Return [X, Y] of the center of cell containing provided text 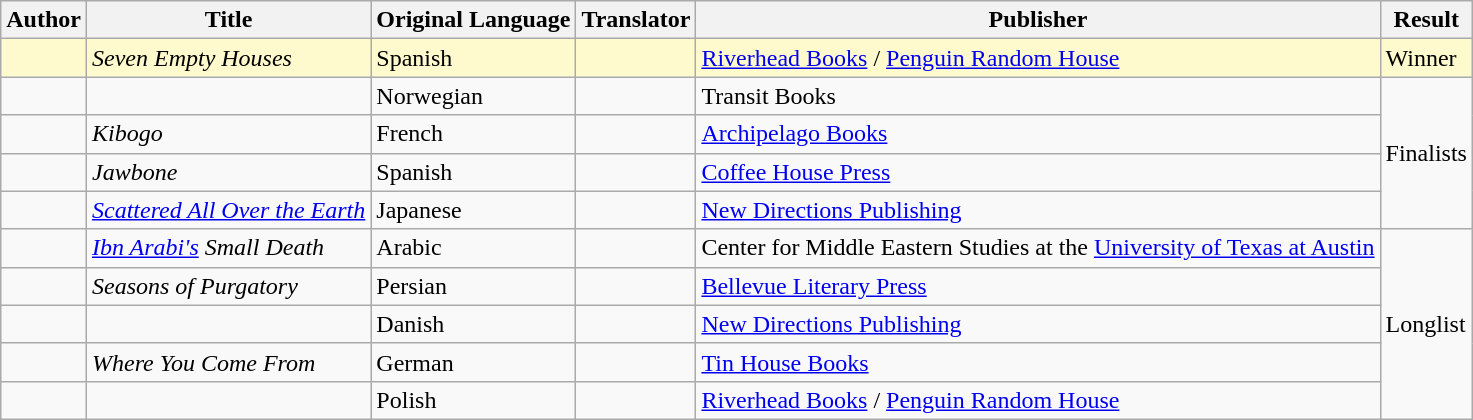
Jawbone [228, 172]
Tin House Books [1038, 362]
Translator [636, 20]
Seven Empty Houses [228, 58]
Norwegian [474, 96]
Finalists [1426, 153]
Winner [1426, 58]
Result [1426, 20]
Longlist [1426, 324]
Scattered All Over the Earth [228, 210]
Original Language [474, 20]
Author [44, 20]
Where You Come From [228, 362]
Title [228, 20]
Publisher [1038, 20]
Seasons of Purgatory [228, 286]
Polish [474, 400]
Archipelago Books [1038, 134]
Center for Middle Eastern Studies at the University of Texas at Austin [1038, 248]
Kibogo [228, 134]
Japanese [474, 210]
Coffee House Press [1038, 172]
Persian [474, 286]
French [474, 134]
Danish [474, 324]
Ibn Arabi's Small Death [228, 248]
Bellevue Literary Press [1038, 286]
Arabic [474, 248]
Transit Books [1038, 96]
German [474, 362]
